Scan for the cell matching the given text and deliver its (x, y) coordinate at center. 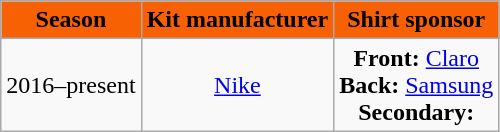
Shirt sponsor (416, 20)
Nike (238, 85)
Season (71, 20)
2016–present (71, 85)
Front: ClaroBack: SamsungSecondary: (416, 85)
Kit manufacturer (238, 20)
